Output the (X, Y) coordinate of the center of the cell containing the given text.  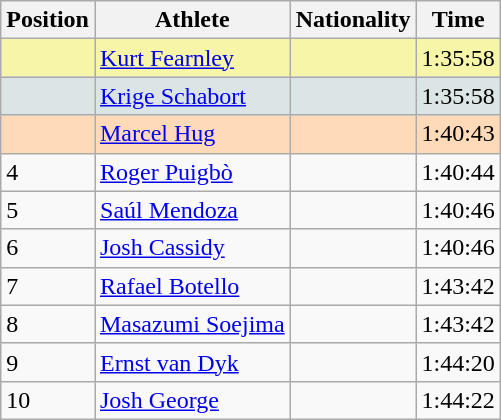
Kurt Fearnley (192, 58)
1:40:43 (458, 134)
10 (48, 400)
Roger Puigbò (192, 172)
Position (48, 20)
5 (48, 210)
8 (48, 324)
1:44:22 (458, 400)
Nationality (353, 20)
Athlete (192, 20)
1:44:20 (458, 362)
4 (48, 172)
7 (48, 286)
Ernst van Dyk (192, 362)
9 (48, 362)
Saúl Mendoza (192, 210)
Josh Cassidy (192, 248)
1:40:44 (458, 172)
Josh George (192, 400)
Marcel Hug (192, 134)
6 (48, 248)
Time (458, 20)
Rafael Botello (192, 286)
Masazumi Soejima (192, 324)
Krige Schabort (192, 96)
